Provide the (x, y) coordinate of the cell's center where the given text is located.  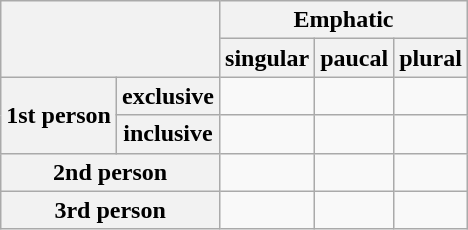
exclusive (168, 96)
1st person (59, 115)
plural (431, 58)
Emphatic (344, 20)
3rd person (110, 210)
inclusive (168, 134)
paucal (354, 58)
2nd person (110, 172)
singular (268, 58)
